Detect which cell encompasses the target text, then output its [x, y] center coordinate. 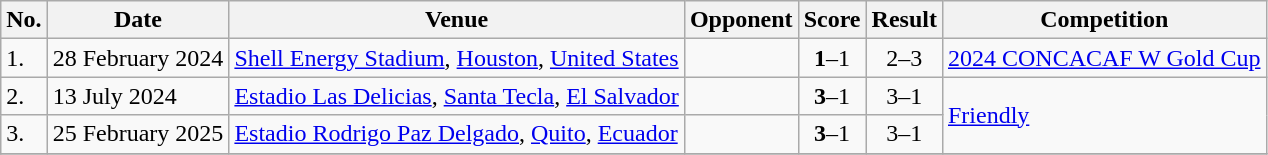
Friendly [1104, 115]
2–3 [904, 58]
1–1 [832, 58]
Opponent [741, 20]
1. [24, 58]
Result [904, 20]
2024 CONCACAF W Gold Cup [1104, 58]
25 February 2025 [138, 134]
2. [24, 96]
28 February 2024 [138, 58]
Competition [1104, 20]
No. [24, 20]
Venue [456, 20]
Estadio Las Delicias, Santa Tecla, El Salvador [456, 96]
3. [24, 134]
Score [832, 20]
13 July 2024 [138, 96]
Date [138, 20]
Shell Energy Stadium, Houston, United States [456, 58]
Estadio Rodrigo Paz Delgado, Quito, Ecuador [456, 134]
